Provide the (X, Y) coordinate of the cell's center where the given text is located.  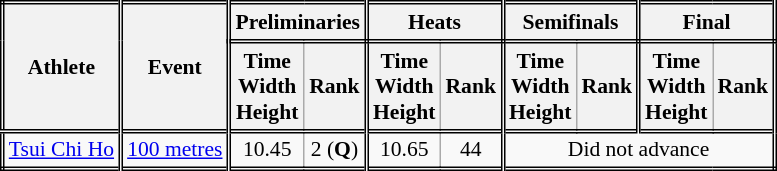
2 (Q) (336, 150)
Semifinals (570, 22)
Tsui Chi Ho (61, 150)
Athlete (61, 67)
10.65 (403, 150)
Heats (434, 22)
100 metres (175, 150)
Event (175, 67)
Did not advance (638, 150)
Preliminaries (298, 22)
Final (707, 22)
44 (471, 150)
10.45 (266, 150)
